Return the [x, y] coordinate for the center point of the cell that contains the specified text.  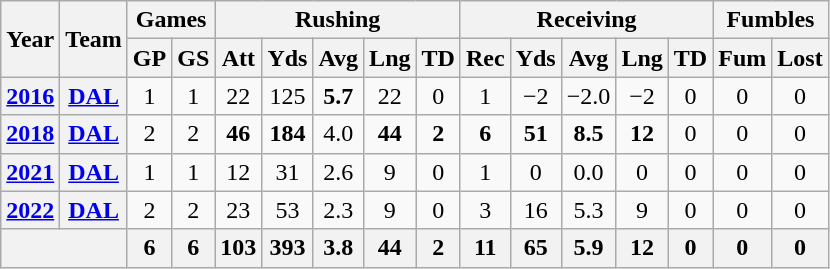
−2.0 [588, 96]
Rushing [338, 20]
5.7 [338, 96]
2.6 [338, 172]
Fum [742, 58]
3.8 [338, 248]
46 [238, 134]
0.0 [588, 172]
393 [288, 248]
184 [288, 134]
65 [536, 248]
8.5 [588, 134]
Lost [800, 58]
GS [194, 58]
51 [536, 134]
3 [485, 210]
11 [485, 248]
23 [238, 210]
5.9 [588, 248]
Year [30, 39]
16 [536, 210]
2022 [30, 210]
Att [238, 58]
31 [288, 172]
4.0 [338, 134]
103 [238, 248]
2016 [30, 96]
Fumbles [770, 20]
GP [149, 58]
53 [288, 210]
2018 [30, 134]
2.3 [338, 210]
2021 [30, 172]
Rec [485, 58]
Games [170, 20]
Receiving [586, 20]
5.3 [588, 210]
125 [288, 96]
Team [94, 39]
